Find where the given text appears and provide that cell's center as (X, Y) coordinate. 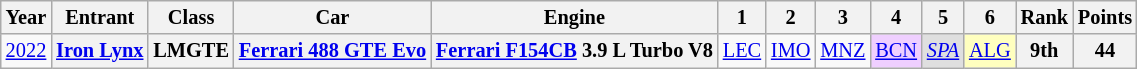
Points (1105, 17)
Car (332, 17)
Year (26, 17)
4 (896, 17)
LEC (742, 51)
1 (742, 17)
Rank (1044, 17)
6 (990, 17)
BCN (896, 51)
LMGTE (191, 51)
MNZ (842, 51)
Ferrari 488 GTE Evo (332, 51)
2 (790, 17)
9th (1044, 51)
SPA (943, 51)
Ferrari F154CB 3.9 L Turbo V8 (574, 51)
Iron Lynx (100, 51)
44 (1105, 51)
ALG (990, 51)
5 (943, 17)
IMO (790, 51)
Entrant (100, 17)
Class (191, 17)
Engine (574, 17)
2022 (26, 51)
3 (842, 17)
